Pinpoint the cell where the given text exists, returning its [x, y] midpoint coordinate. 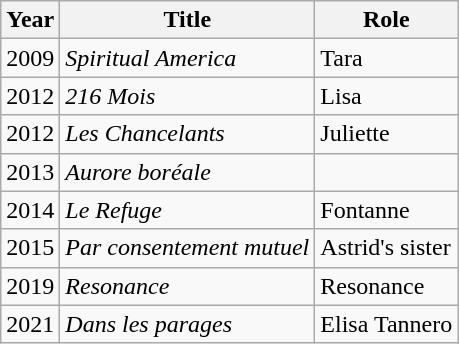
2021 [30, 324]
Year [30, 20]
Title [188, 20]
Le Refuge [188, 210]
Dans les parages [188, 324]
2015 [30, 248]
2009 [30, 58]
Aurore boréale [188, 172]
Tara [386, 58]
Fontanne [386, 210]
216 Mois [188, 96]
Elisa Tannero [386, 324]
2013 [30, 172]
2019 [30, 286]
Astrid's sister [386, 248]
Par consentement mutuel [188, 248]
Role [386, 20]
Les Chancelants [188, 134]
2014 [30, 210]
Lisa [386, 96]
Juliette [386, 134]
Spiritual America [188, 58]
